Extract the [X, Y] coordinate from the center of the cell holding the provided text.  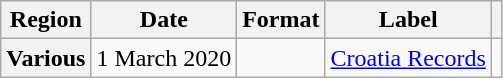
Various [46, 58]
Date [164, 20]
Region [46, 20]
Format [281, 20]
1 March 2020 [164, 58]
Label [408, 20]
Croatia Records [408, 58]
